Locate the cell with the specified text and output its [X, Y] center coordinate. 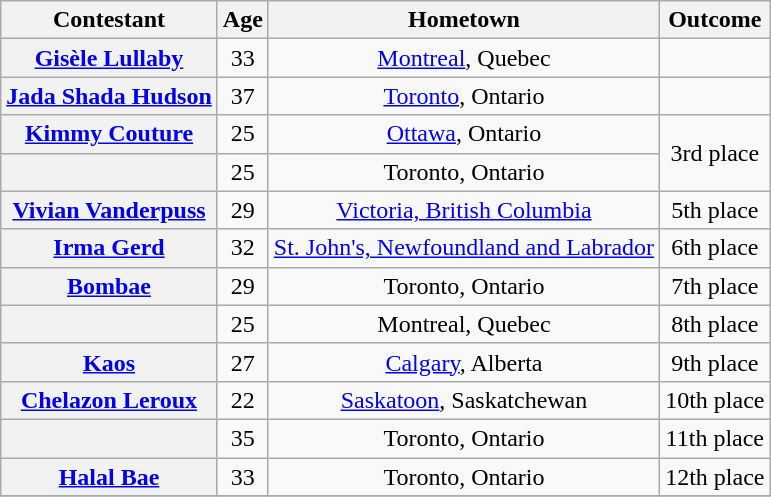
Irma Gerd [110, 248]
Ottawa, Ontario [464, 134]
St. John's, Newfoundland and Labrador [464, 248]
Gisèle Lullaby [110, 58]
5th place [715, 210]
Outcome [715, 20]
Victoria, British Columbia [464, 210]
11th place [715, 438]
Kaos [110, 362]
37 [242, 96]
32 [242, 248]
Contestant [110, 20]
27 [242, 362]
35 [242, 438]
22 [242, 400]
10th place [715, 400]
8th place [715, 324]
9th place [715, 362]
3rd place [715, 153]
12th place [715, 477]
Calgary, Alberta [464, 362]
Jada Shada Hudson [110, 96]
Halal Bae [110, 477]
7th place [715, 286]
Chelazon Leroux [110, 400]
Kimmy Couture [110, 134]
Hometown [464, 20]
6th place [715, 248]
Saskatoon, Saskatchewan [464, 400]
Age [242, 20]
Bombae [110, 286]
Vivian Vanderpuss [110, 210]
